Capture the cell that displays the provided text and extract its (x, y) central coordinate. 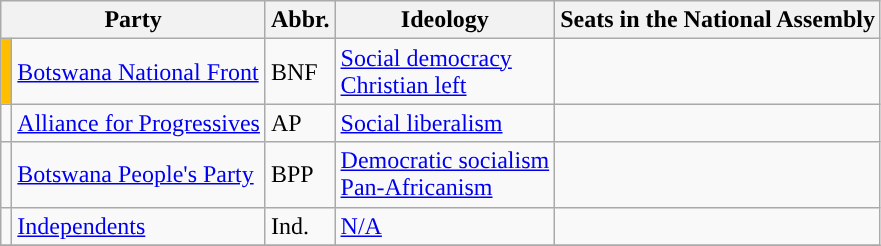
Social liberalism (445, 123)
Democratic socialismPan-Africanism (445, 174)
N/A (445, 226)
Social democracyChristian left (445, 72)
Independents (139, 226)
Alliance for Progressives (139, 123)
Party (134, 20)
BPP (300, 174)
Ind. (300, 226)
Seats in the National Assembly (718, 20)
Abbr. (300, 20)
BNF (300, 72)
Botswana National Front (139, 72)
Ideology (445, 20)
AP (300, 123)
Botswana People's Party (139, 174)
